Return the [x, y] coordinate for the center point of the cell that contains the specified text.  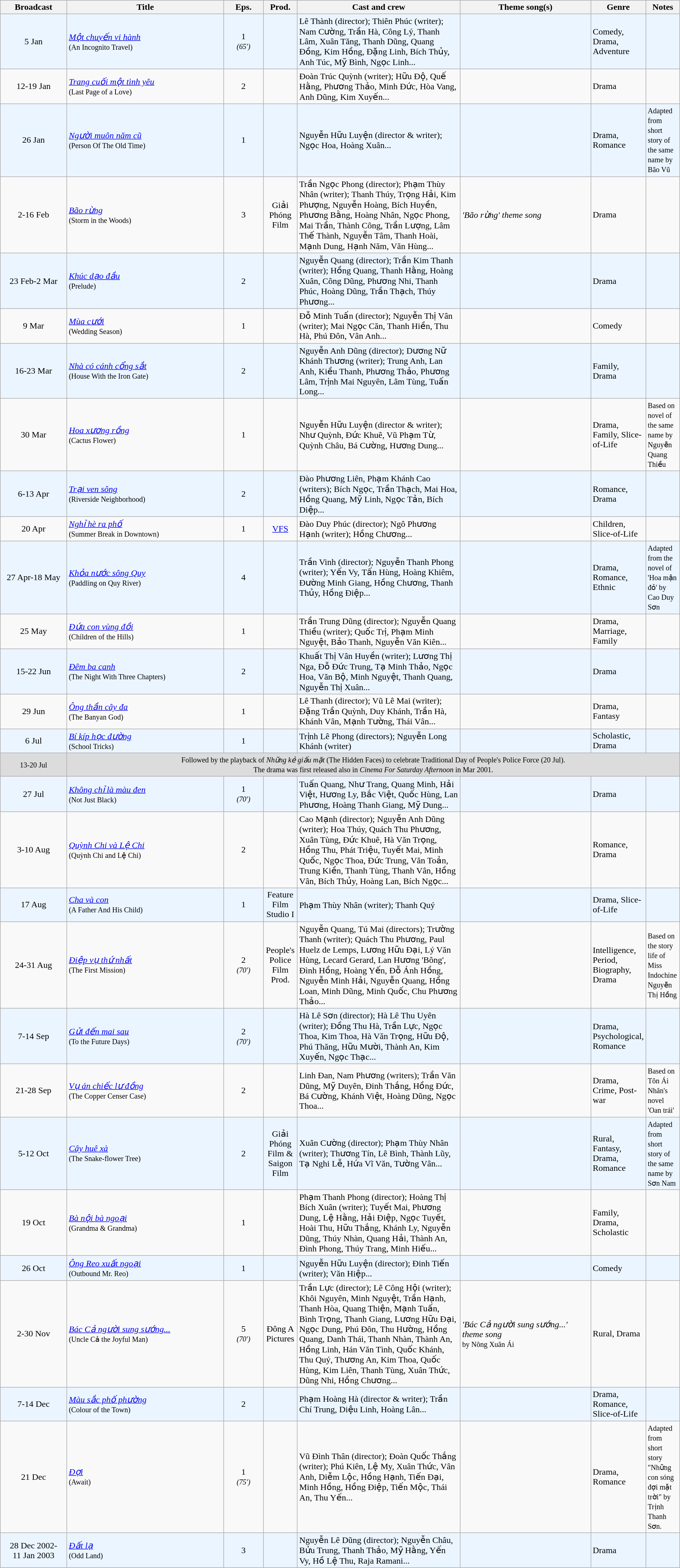
Hoa xương rồng (Cactus Flower) [145, 435]
25 May [33, 631]
Xuân Cường (director); Phạm Thùy Nhân (writer); Thương Tín, Lê Bình, Thành Lũy, Tạ Nghi Lễ, Hứa Vĩ Văn, Tường Vân... [379, 1153]
27 Apr-18 May [33, 577]
Vụ án chiếc lư đồng (The Copper Censer Case) [145, 1091]
1(70′) [243, 794]
Prod. [280, 7]
Adapted from short story of the same name by Sơn Nam [663, 1153]
People's Police Film Prod. [280, 965]
Trần Vinh (director); Nguyễn Thanh Phong (writer); Yến Vy, Tấn Hùng, Hoàng Khiêm, Đường Minh Giang, Hồng Chương, Thanh Thủy, Hồng Điệp... [379, 577]
Based on the story life of Miss Indochine Nguyễn Thị Hồng [663, 965]
Tuấn Quang, Như Trang, Quang Minh, Hải Việt, Hương Ly, Bắc Việt, Quốc Hùng, Lan Phương, Hoàng Thanh Giang, Mỹ Dung... [379, 794]
Đoàn Trúc Quỳnh (writer); Hữu Độ, Quế Hằng, Phương Thảo, Minh Đức, Hòa Vang, Anh Dũng, Kim Xuyến... [379, 86]
1(65′) [243, 41]
1(75′) [243, 1477]
29 Jun [33, 712]
Nhà có cánh cổng sắt (House With the Iron Gate) [145, 371]
6-13 Apr [33, 494]
Không chỉ là màu đen (Not Just Black) [145, 794]
Cast and crew [379, 7]
'Bác Cả người sung sướng...' theme songby Nông Xuân Ái [525, 1334]
Ông Reo xuất ngoại (Outbound Mr. Reo) [145, 1268]
Based on novel of the same name by Nguyễn Quang Thiều [663, 435]
19 Oct [33, 1223]
12-19 Jan [33, 86]
Notes [663, 7]
5 Jan [33, 41]
Giải Phóng Film & Saigon Film [280, 1153]
Trần Trung Dũng (director); Nguyễn Quang Thiều (writer); Quốc Trị, Phạm Minh Nguyệt, Bảo Thanh, Nguyễn Văn Kiên... [379, 631]
7-14 Sep [33, 1036]
20 Apr [33, 529]
2-30 Nov [33, 1334]
30 Mar [33, 435]
Drama, Crime, Post-war [618, 1091]
Khỏa nước sông Quy (Paddling on Quy River) [145, 577]
Feature Film Studio I [280, 905]
Genre [618, 7]
Khúc dạo đầu (Prelude) [145, 281]
Drama, Marriage, Family [618, 631]
Adapted from short story of the same name by Bão Vũ [663, 140]
Phạm Hoàng Hà (director & writer); Trần Chí Trung, Diệu Linh, Hoàng Lân... [379, 1404]
5(70′) [243, 1334]
Đào Duy Phúc (director); Ngô Phương Hạnh (writer); Hồng Chương... [379, 529]
Comedy, Drama, Adventure [618, 41]
Trang cuối một tình yêu (Last Page of a Love) [145, 86]
Giải Phóng Film [280, 215]
Broadcast [33, 7]
26 Oct [33, 1268]
Theme song(s) [525, 7]
Drama, Slice-of-Life [618, 905]
Cha và con (A Father And His Child) [145, 905]
Đợi (Await) [145, 1477]
Khuất Thị Vân Huyền (writer); Lương Thị Nga, Đỗ Đức Trung, Tạ Minh Thảo, Ngọc Hoa, Văn Bộ, Minh Nguyệt, Thanh Quang, Nguyễn Thị Xuân... [379, 672]
Bác Cả người sung sướng... (Uncle Cả the Joyful Man) [145, 1334]
Bà nội bà ngoại (Grandma & Grandma) [145, 1223]
Drama, Romance, Slice-of-Life [618, 1404]
27 Jul [33, 794]
Phạm Thùy Nhân (writer); Thanh Quý [379, 905]
Ông thần cây đa (The Banyan God) [145, 712]
13-20 Jul [33, 765]
9 Mar [33, 326]
Title [145, 7]
Adapted from the novel of 'Hoa mận đỏ' by Cao Duy Sơn [663, 577]
2-16 Feb [33, 215]
5-12 Oct [33, 1153]
16-23 Mar [33, 371]
Linh Đan, Nam Phương (writers); Trần Văn Dũng, Mỹ Duyên, Đinh Thắng, Hồng Đức, Bá Cường, Khánh Việt, Hoàng Dũng, Ngọc Thoa... [379, 1091]
21-28 Sep [33, 1091]
Điệp vụ thứ nhất (The First Mission) [145, 965]
Drama, Romance, Ethnic [618, 577]
3-10 Aug [33, 850]
Family, Drama [618, 371]
Gửi đến mai sau (To the Future Days) [145, 1036]
Bão rừng (Storm in the Woods) [145, 215]
Nghỉ hè ra phố (Summer Break in Downtown) [145, 529]
28 Dec 2002-11 Jan 2003 [33, 1550]
Based on Tôn Ái Nhân's novel 'Oan trái' [663, 1091]
23 Feb-2 Mar [33, 281]
Intelligence, Period, Biography, Drama [618, 965]
Rural, Drama [618, 1334]
Drama, Psychological, Romance [618, 1036]
Trịnh Lê Phong (directors); Nguyễn Long Khánh (writer) [379, 741]
Adapted from short story "Những con sóng đợi mặt trời" by Trịnh Thanh Sơn. [663, 1477]
Eps. [243, 7]
26 Jan [33, 140]
Màu sắc phố phường (Colour of the Town) [145, 1404]
Đất lạ (Odd Land) [145, 1550]
'Bão rừng' theme song [525, 215]
4 [243, 577]
Cây huê xà (The Snake-flower Tree) [145, 1153]
Children, Slice-of-Life [618, 529]
17 Aug [33, 905]
Đào Phương Liên, Phạm Khánh Cao (writers); Bích Ngọc, Trần Thạch, Mai Hoa, Hồng Quang, Mỹ Linh, Ngọc Tản, Bích Diệp... [379, 494]
Rural, Fantasy, Drama, Romance [618, 1153]
6 Jul [33, 741]
15-22 Jun [33, 672]
Quỳnh Chi và Lệ Chi (Quỳnh Chi and Lệ Chi) [145, 850]
Đứa con vùng đồi (Children of the Hills) [145, 631]
Một chuyến vi hành (An Incognito Travel) [145, 41]
Drama, Fantasy [618, 712]
24-31 Aug [33, 965]
Người muôn năm cũ (Person Of The Old Time) [145, 140]
Nguyễn Lê Dũng (director); Nguyễn Châu, Bửu Trung, Thanh Thảo, Mỹ Hằng, Yến Vy, Hồ Lệ Thu, Raja Ramani... [379, 1550]
7-14 Dec [33, 1404]
Đông A Pictures [280, 1334]
Lê Thanh (director); Vũ Lê Mai (writer); Đặng Trần Quỳnh, Duy Khánh, Trần Hà, Khánh Vân, Mạnh Tường, Thái Vân... [379, 712]
Bí kíp học đường (School Tricks) [145, 741]
21 Dec [33, 1477]
Nguyễn Hữu Luyện (director & writer); Như Quỳnh, Đức Khuê, Vũ Phạm Từ, Quỳnh Châu, Bá Cường, Hương Dung... [379, 435]
Mùa cưới (Wedding Season) [145, 326]
VFS [280, 529]
Trại ven sông (Riverside Neighborhood) [145, 494]
Drama, Family, Slice-of-Life [618, 435]
Family, Drama, Scholastic [618, 1223]
Scholastic, Drama [618, 741]
Nguyễn Hữu Luyện (director & writer); Ngọc Hoa, Hoàng Xuân... [379, 140]
Đỗ Minh Tuấn (director); Nguyễn Thị Vân (writer); Mai Ngọc Căn, Thanh Hiền, Thu Hà, Phú Đôn, Vân Anh... [379, 326]
Nguyễn Hữu Luyện (director); Đinh Tiến (writer); Văn Hiệp... [379, 1268]
Đêm ba canh (The Night With Three Chapters) [145, 672]
